Extract the (X, Y) coordinate from the center of the cell holding the provided text.  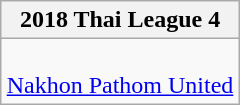
Nakhon Pathom United (120, 72)
2018 Thai League 4 (120, 20)
